Scan for the cell matching the given text and deliver its (x, y) coordinate at center. 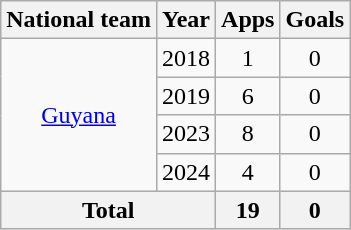
Year (186, 20)
6 (248, 96)
1 (248, 58)
8 (248, 134)
2019 (186, 96)
Guyana (79, 115)
2024 (186, 172)
4 (248, 172)
National team (79, 20)
19 (248, 210)
2023 (186, 134)
Goals (315, 20)
2018 (186, 58)
Total (108, 210)
Apps (248, 20)
